Output the [x, y] coordinate of the center of the cell containing the given text.  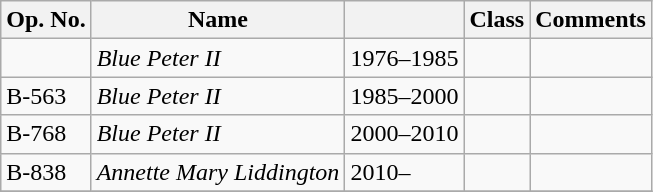
2010– [404, 172]
1976–1985 [404, 58]
Annette Mary Liddington [218, 172]
Class [497, 20]
B-768 [46, 134]
B-563 [46, 96]
Name [218, 20]
1985–2000 [404, 96]
Op. No. [46, 20]
B-838 [46, 172]
2000–2010 [404, 134]
Comments [591, 20]
